Provide the [x, y] coordinate of the cell's center where the given text is located.  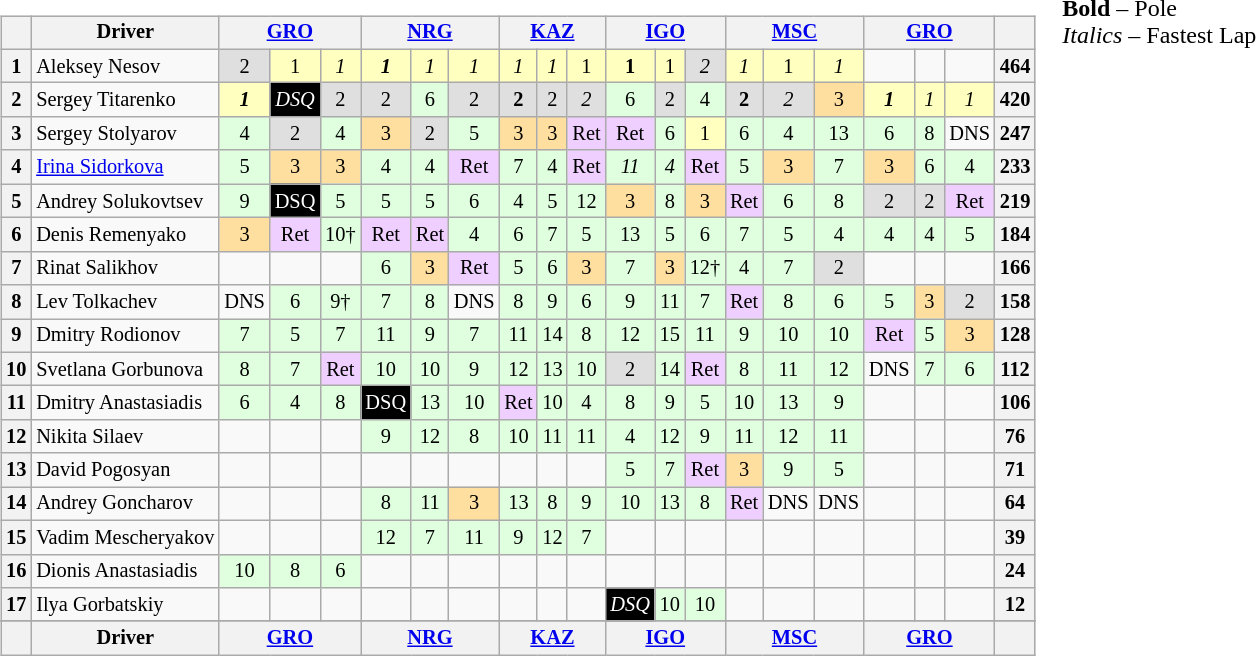
Denis Remenyako [125, 235]
Sergey Titarenko [125, 100]
Dmitry Anastasiadis [125, 403]
Svetlana Gorbunova [125, 369]
Ilya Gorbatskiy [125, 605]
Vadim Mescheryakov [125, 537]
Rinat Salikhov [125, 268]
39 [1015, 537]
Sergey Stolyarov [125, 134]
166 [1015, 268]
Aleksey Nesov [125, 66]
219 [1015, 201]
128 [1015, 336]
71 [1015, 470]
Lev Tolkachev [125, 302]
Irina Sidorkova [125, 167]
17 [16, 605]
Andrey Goncharov [125, 504]
Dmitry Rodionov [125, 336]
247 [1015, 134]
112 [1015, 369]
Dionis Anastasiadis [125, 571]
Nikita Silaev [125, 437]
464 [1015, 66]
158 [1015, 302]
10† [340, 235]
24 [1015, 571]
64 [1015, 504]
12† [705, 268]
233 [1015, 167]
106 [1015, 403]
420 [1015, 100]
16 [16, 571]
76 [1015, 437]
Andrey Solukovtsev [125, 201]
David Pogosyan [125, 470]
184 [1015, 235]
9† [340, 302]
